Find where the given text appears and provide that cell's center as [X, Y] coordinate. 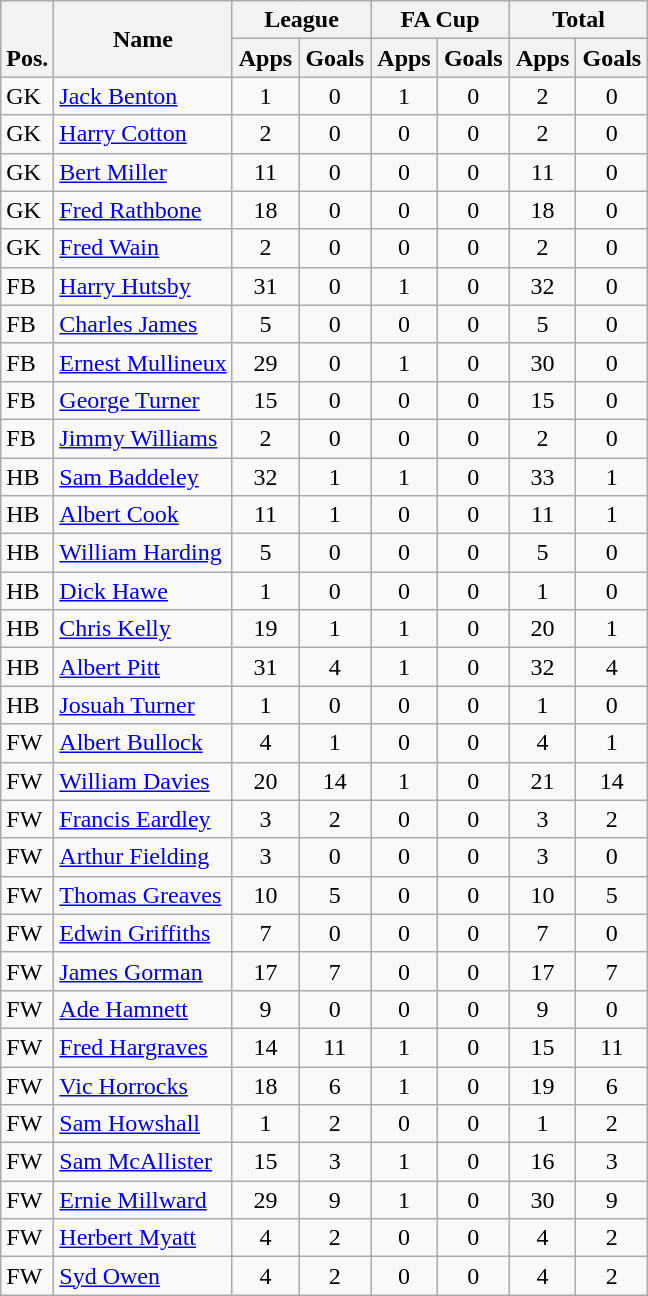
Albert Cook [143, 515]
Charles James [143, 324]
Pos. [28, 39]
Edwin Griffiths [143, 933]
Bert Miller [143, 172]
Fred Wain [143, 248]
Jimmy Williams [143, 438]
Name [143, 39]
Harry Cotton [143, 134]
Herbert Myatt [143, 1238]
Chris Kelly [143, 629]
Ernie Millward [143, 1200]
George Turner [143, 400]
Josuah Turner [143, 705]
Syd Owen [143, 1276]
Ernest Mullineux [143, 362]
16 [542, 1162]
Total [578, 20]
Sam Baddeley [143, 477]
Thomas Greaves [143, 895]
Fred Hargraves [143, 1047]
Ade Hamnett [143, 1009]
Sam Howshall [143, 1124]
Dick Hawe [143, 591]
Harry Hutsby [143, 286]
21 [542, 781]
William Davies [143, 781]
Fred Rathbone [143, 210]
Francis Eardley [143, 819]
FA Cup [440, 20]
League [302, 20]
James Gorman [143, 971]
Arthur Fielding [143, 857]
Albert Pitt [143, 667]
33 [542, 477]
Albert Bullock [143, 743]
Jack Benton [143, 96]
Vic Horrocks [143, 1085]
Sam McAllister [143, 1162]
William Harding [143, 553]
